Identify which cell holds the provided text, then report its [X, Y] central coordinate. 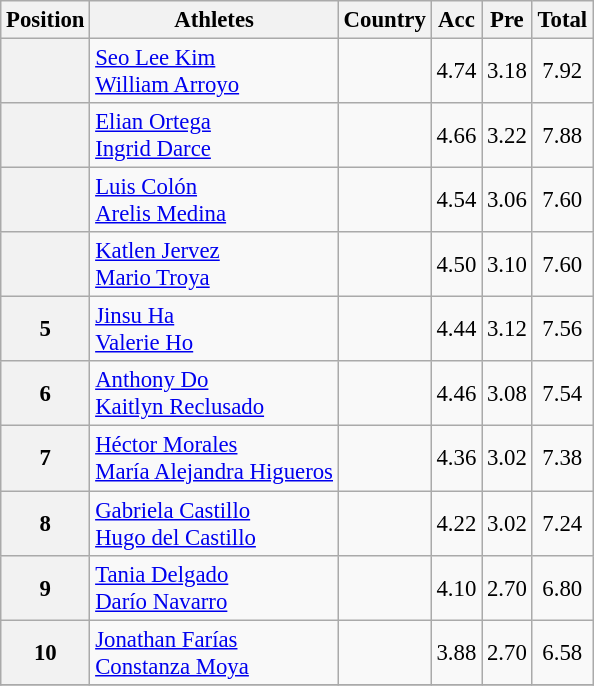
Acc [456, 20]
7.38 [562, 458]
Luis ColónArelis Medina [214, 200]
Total [562, 20]
9 [46, 588]
Katlen JervezMario Troya [214, 264]
6.58 [562, 652]
7 [46, 458]
Jonathan FaríasConstanza Moya [214, 652]
3.06 [507, 200]
4.50 [456, 264]
7.88 [562, 136]
Jinsu HaValerie Ho [214, 330]
6.80 [562, 588]
Country [384, 20]
7.24 [562, 524]
Pre [507, 20]
7.54 [562, 394]
4.22 [456, 524]
Gabriela CastilloHugo del Castillo [214, 524]
3.10 [507, 264]
Anthony DoKaitlyn Reclusado [214, 394]
10 [46, 652]
4.10 [456, 588]
Athletes [214, 20]
Position [46, 20]
3.08 [507, 394]
8 [46, 524]
7.92 [562, 72]
3.12 [507, 330]
Héctor MoralesMaría Alejandra Higueros [214, 458]
6 [46, 394]
4.66 [456, 136]
3.88 [456, 652]
5 [46, 330]
4.46 [456, 394]
7.56 [562, 330]
4.74 [456, 72]
4.44 [456, 330]
3.22 [507, 136]
Seo Lee KimWilliam Arroyo [214, 72]
4.36 [456, 458]
Elian OrtegaIngrid Darce [214, 136]
3.18 [507, 72]
4.54 [456, 200]
Tania DelgadoDarío Navarro [214, 588]
